Locate the cell with the specified text and output its [x, y] center coordinate. 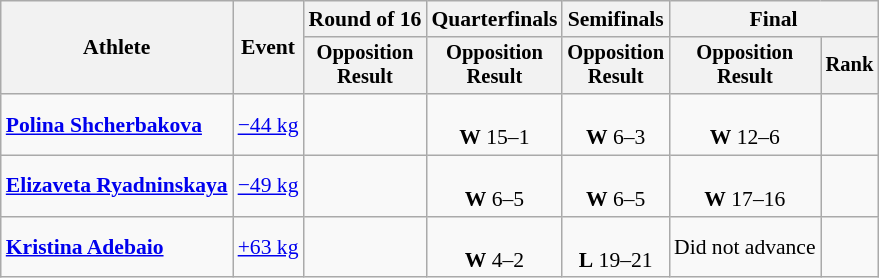
+63 kg [268, 248]
L 19–21 [616, 248]
−44 kg [268, 124]
Kristina Adebaio [117, 248]
W 4–2 [494, 248]
W 6–3 [616, 124]
Quarterfinals [494, 19]
Athlete [117, 48]
−49 kg [268, 186]
W 17–16 [745, 186]
Final [774, 19]
Semifinals [616, 19]
W 15–1 [494, 124]
Event [268, 48]
Round of 16 [364, 19]
Did not advance [745, 248]
Rank [850, 66]
Elizaveta Ryadninskaya [117, 186]
W 12–6 [745, 124]
Polina Shcherbakova [117, 124]
